Output the (x, y) coordinate of the center of the cell containing the given text.  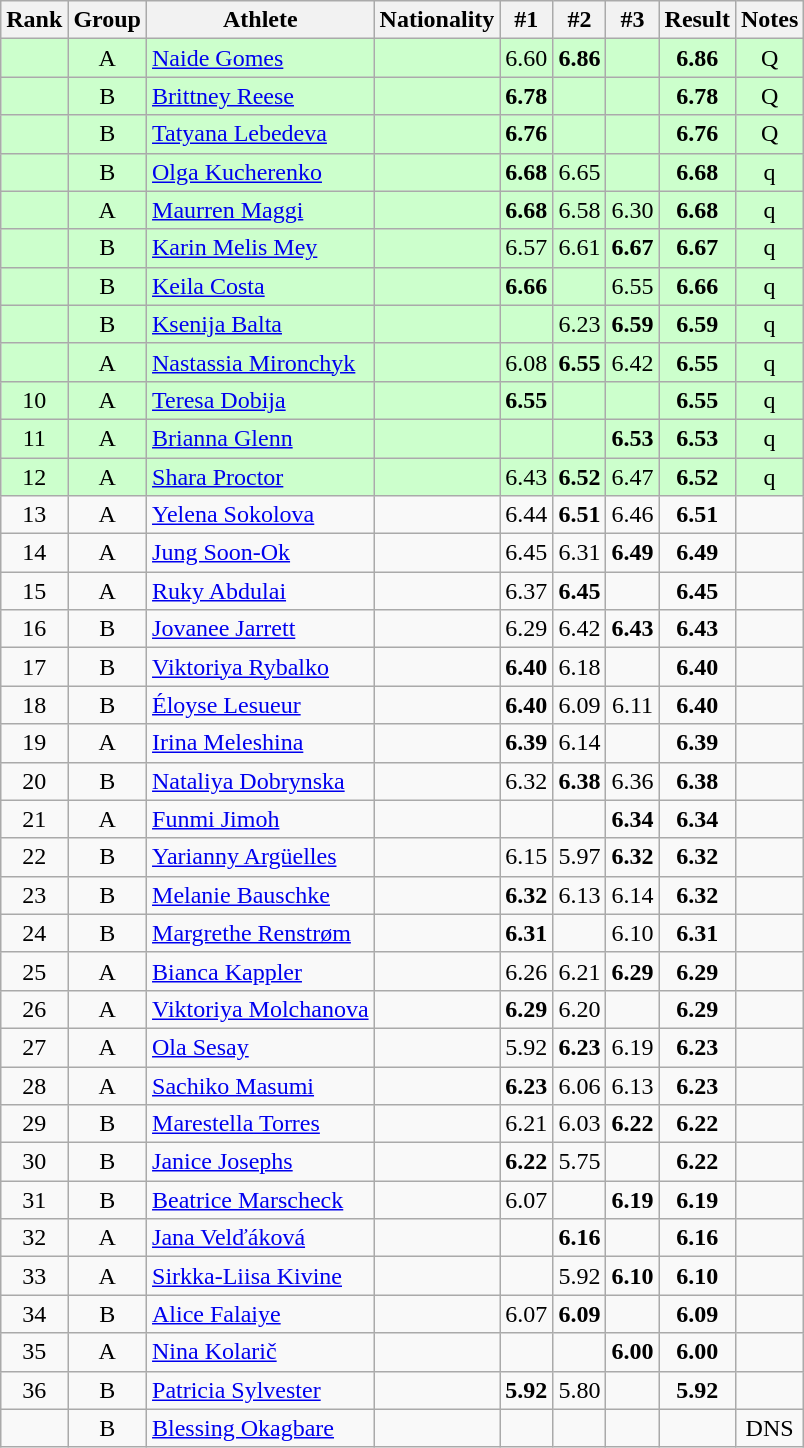
Brianna Glenn (261, 438)
Jung Soon-Ok (261, 553)
12 (34, 477)
Blessing Okagbare (261, 1428)
30 (34, 1162)
Ruky Abdulai (261, 591)
33 (34, 1276)
16 (34, 629)
Nataliya Dobrynska (261, 781)
Nina Kolarič (261, 1352)
34 (34, 1314)
Group (108, 20)
6.44 (526, 515)
Jovanee Jarrett (261, 629)
28 (34, 1085)
17 (34, 667)
Marestella Torres (261, 1124)
Athlete (261, 20)
6.58 (580, 210)
21 (34, 819)
13 (34, 515)
19 (34, 743)
Yelena Sokolova (261, 515)
#1 (526, 20)
6.47 (632, 477)
6.08 (526, 362)
35 (34, 1352)
Nationality (437, 20)
36 (34, 1390)
6.65 (580, 172)
Olga Kucherenko (261, 172)
Brittney Reese (261, 96)
6.36 (632, 781)
5.97 (580, 857)
Irina Meleshina (261, 743)
Alice Falaiye (261, 1314)
5.80 (580, 1390)
#2 (580, 20)
6.03 (580, 1124)
Jana Velďáková (261, 1238)
Maurren Maggi (261, 210)
Sachiko Masumi (261, 1085)
23 (34, 895)
6.15 (526, 857)
6.46 (632, 515)
Rank (34, 20)
11 (34, 438)
Shara Proctor (261, 477)
32 (34, 1238)
27 (34, 1047)
Viktoriya Rybalko (261, 667)
14 (34, 553)
Ksenija Balta (261, 324)
6.30 (632, 210)
Patricia Sylvester (261, 1390)
Sirkka-Liisa Kivine (261, 1276)
29 (34, 1124)
Result (697, 20)
#3 (632, 20)
5.75 (580, 1162)
6.26 (526, 971)
Nastassia Mironchyk (261, 362)
22 (34, 857)
6.37 (526, 591)
Keila Costa (261, 286)
DNS (769, 1428)
Funmi Jimoh (261, 819)
6.18 (580, 667)
Teresa Dobija (261, 400)
Bianca Kappler (261, 971)
31 (34, 1200)
Melanie Bauschke (261, 895)
24 (34, 933)
25 (34, 971)
15 (34, 591)
Tatyana Lebedeva (261, 134)
6.06 (580, 1085)
Janice Josephs (261, 1162)
6.61 (580, 248)
Notes (769, 20)
6.60 (526, 58)
6.11 (632, 705)
Naide Gomes (261, 58)
6.57 (526, 248)
6.20 (580, 1009)
Ola Sesay (261, 1047)
20 (34, 781)
Éloyse Lesueur (261, 705)
Viktoriya Molchanova (261, 1009)
Margrethe Renstrøm (261, 933)
10 (34, 400)
Beatrice Marscheck (261, 1200)
Karin Melis Mey (261, 248)
Yarianny Argüelles (261, 857)
18 (34, 705)
26 (34, 1009)
